For the text-containing cell, return its midpoint in (x, y) coordinate format. 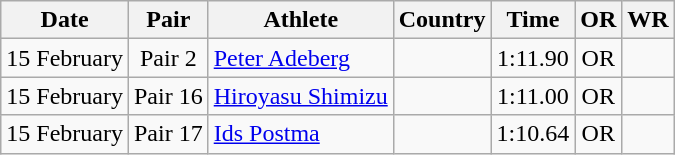
Athlete (300, 20)
Pair (168, 20)
Ids Postma (300, 134)
Pair 17 (168, 134)
Pair 16 (168, 96)
Date (65, 20)
WR (648, 20)
Hiroyasu Shimizu (300, 96)
Time (533, 20)
1:10.64 (533, 134)
1:11.00 (533, 96)
Peter Adeberg (300, 58)
Pair 2 (168, 58)
1:11.90 (533, 58)
Country (442, 20)
